Output the [x, y] coordinate of the center of the cell containing the given text.  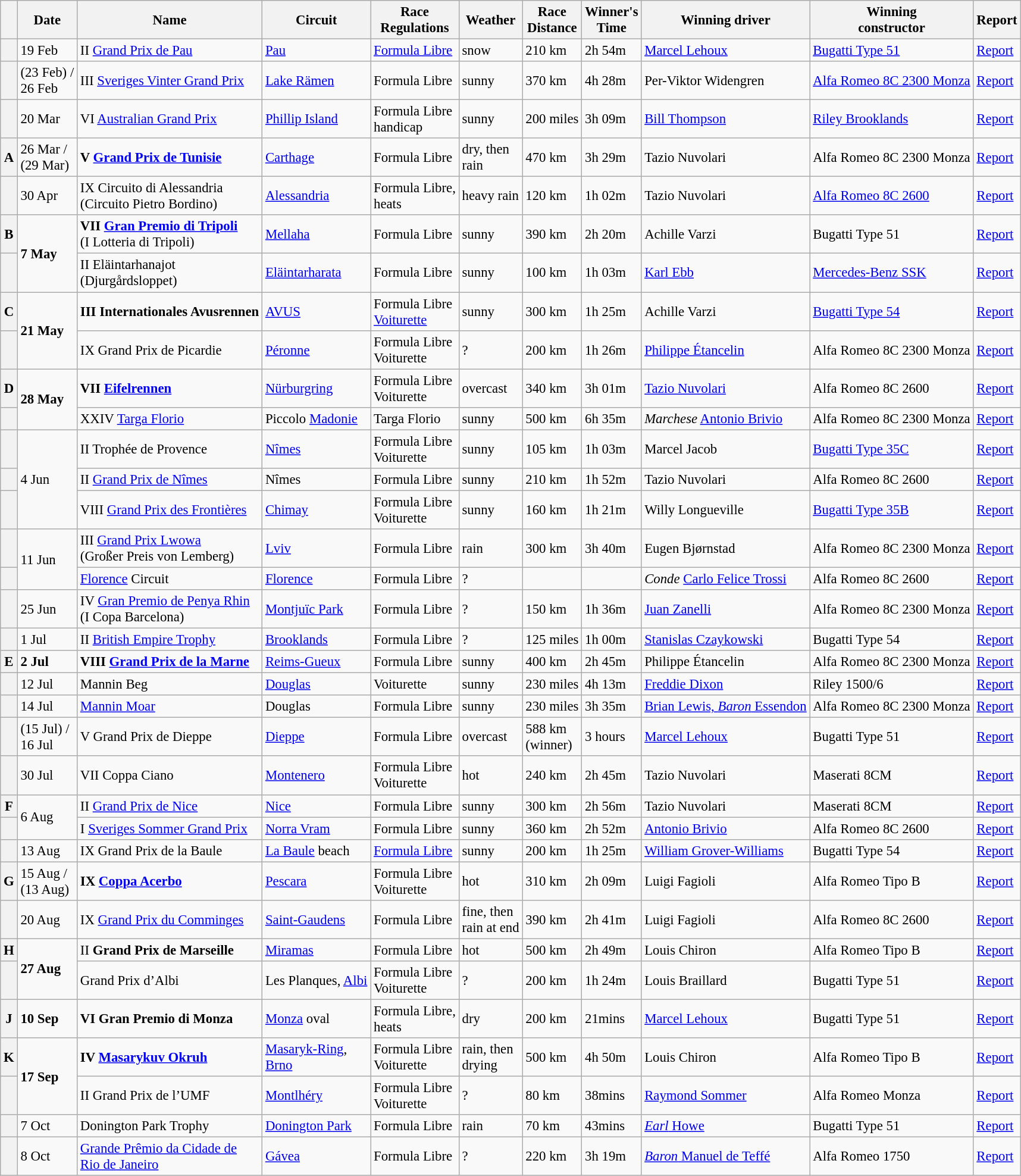
26 Mar /(29 Mar) [47, 157]
Chimay [317, 509]
Nice [317, 806]
2h 09m [612, 881]
28 May [47, 399]
1h 00m [612, 640]
80 km [552, 1096]
Bugatti Type 35C [891, 449]
125 miles [552, 640]
IV Masarykuv Okruh [170, 1057]
3h 40m [612, 549]
IX Circuito di Alessandria(Circuito Pietro Bordino) [170, 196]
2h 56m [612, 806]
AVUS [317, 312]
Montjuïc Park [317, 609]
B [9, 234]
2h 20m [612, 234]
43mins [612, 1126]
6 Aug [47, 817]
105 km [552, 449]
A [9, 157]
II British Empire Trophy [170, 640]
Mellaha [317, 234]
Grande Prêmio da Cidade de Rio de Janeiro [170, 1157]
(15 Jul) /16 Jul [47, 737]
Raymond Sommer [726, 1096]
VII Eifelrennen [170, 388]
7 Oct [47, 1126]
XXIV Targa Florio [170, 418]
3h 29m [612, 157]
19 Feb [47, 51]
II Eläintarhanajot(Djurgårdsloppet) [170, 273]
Winner'sTime [612, 20]
Bill Thompson [726, 119]
Per-Viktor Widengren [726, 81]
370 km [552, 81]
VI Australian Grand Prix [170, 119]
30 Jul [47, 776]
1h 52m [612, 480]
Florence [317, 578]
La Baule beach [317, 850]
Pau [317, 51]
400 km [552, 662]
heavy rain [490, 196]
Circuit [317, 20]
Brooklands [317, 640]
VIII Grand Prix de la Marne [170, 662]
Lake Rämen [317, 81]
II Grand Prix de Marseille [170, 950]
Miramas [317, 950]
Dieppe [317, 737]
E [9, 662]
Freddie Dixon [726, 684]
Phillip Island [317, 119]
dry [490, 1019]
VI Gran Premio di Monza [170, 1019]
Earl Howe [726, 1126]
4h 28m [612, 81]
V Grand Prix de Tunisie [170, 157]
II Grand Prix de Nice [170, 806]
Winningconstructor [891, 20]
(23 Feb) /26 Feb [47, 81]
II Grand Prix de Nîmes [170, 480]
I Sveriges Sommer Grand Prix [170, 828]
IX Grand Prix de Picardie [170, 350]
Targa Florio [415, 418]
Stanislas Czaykowski [726, 640]
Reims-Gueux [317, 662]
100 km [552, 273]
K [9, 1057]
IV Gran Premio de Penya Rhin (I Copa Barcelona) [170, 609]
F [9, 806]
Louis Braillard [726, 981]
14 Jul [47, 706]
150 km [552, 609]
1h 24m [612, 981]
rain, then drying [490, 1057]
4h 13m [612, 684]
Donington Park [317, 1126]
70 km [552, 1126]
Weather [490, 20]
V Grand Prix de Dieppe [170, 737]
17 Sep [47, 1076]
Lviv [317, 549]
2h 52m [612, 828]
Eläintarharata [317, 273]
3h 01m [612, 388]
Gávea [317, 1157]
Conde Carlo Felice Trossi [726, 578]
RaceDistance [552, 20]
Montlhéry [317, 1096]
C [9, 312]
dry, then rain [490, 157]
588 km(winner) [552, 737]
Mercedes-Benz SSK [891, 273]
21 May [47, 331]
6h 35m [612, 418]
20 Aug [47, 920]
4 Jun [47, 480]
H [9, 950]
3h 09m [612, 119]
Eugen Bjørnstad [726, 549]
Juan Zanelli [726, 609]
Willy Longueville [726, 509]
360 km [552, 828]
VII Coppa Ciano [170, 776]
Bugatti Type 35B [891, 509]
III Grand Prix Lwowa(Großer Preis von Lemberg) [170, 549]
Marcel Jacob [726, 449]
Formula Librehandicap [415, 119]
Mannin Beg [170, 684]
IX Coppa Acerbo [170, 881]
II Grand Prix de l’UMF [170, 1096]
160 km [552, 509]
II Trophée de Provence [170, 449]
Grand Prix d’Albi [170, 981]
Name [170, 20]
VIII Grand Prix des Frontières [170, 509]
Riley 1500/6 [891, 684]
25 Jun [47, 609]
1h 02m [612, 196]
3h 19m [612, 1157]
4h 50m [612, 1057]
Antonio Brivio [726, 828]
Piccolo Madonie [317, 418]
220 km [552, 1157]
II Grand Prix de Pau [170, 51]
2h 41m [612, 920]
Karl Ebb [726, 273]
J [9, 1019]
Monza oval [317, 1019]
William Grover-Williams [726, 850]
470 km [552, 157]
Les Planques, Albi [317, 981]
Péronne [317, 350]
Voiturette [415, 684]
Marchese Antonio Brivio [726, 418]
Brian Lewis, Baron Essendon [726, 706]
Pescara [317, 881]
1h 21m [612, 509]
D [9, 388]
15 Aug /(13 Aug) [47, 881]
III Internationales Avusrennen [170, 312]
11 Jun [47, 559]
RaceRegulations [415, 20]
3h 35m [612, 706]
120 km [552, 196]
III Sveriges Vinter Grand Prix [170, 81]
3 hours [612, 737]
2 Jul [47, 662]
snow [490, 51]
30 Apr [47, 196]
240 km [552, 776]
Nürburgring [317, 388]
Masaryk-Ring,Brno [317, 1057]
13 Aug [47, 850]
Date [47, 20]
1h 26m [612, 350]
Carthage [317, 157]
10 Sep [47, 1019]
2h 54m [612, 51]
Donington Park Trophy [170, 1126]
fine, thenrain at end [490, 920]
7 May [47, 254]
Baron Manuel de Teffé [726, 1157]
12 Jul [47, 684]
310 km [552, 881]
200 miles [552, 119]
IX Grand Prix de la Baule [170, 850]
IX Grand Prix du Comminges [170, 920]
20 Mar [47, 119]
Norra Vram [317, 828]
Alessandria [317, 196]
1h 36m [612, 609]
G [9, 881]
Mannin Moar [170, 706]
Saint-Gaudens [317, 920]
38mins [612, 1096]
8 Oct [47, 1157]
Riley Brooklands [891, 119]
Montenero [317, 776]
Florence Circuit [170, 578]
21mins [612, 1019]
Alfa Romeo 1750 [891, 1157]
1 Jul [47, 640]
340 km [552, 388]
Winning driver [726, 20]
Alfa Romeo Monza [891, 1096]
VII Gran Premio di Tripoli (I Lotteria di Tripoli) [170, 234]
27 Aug [47, 969]
2h 49m [612, 950]
